Search for the cell housing the specified text and yield its [X, Y] center coordinate. 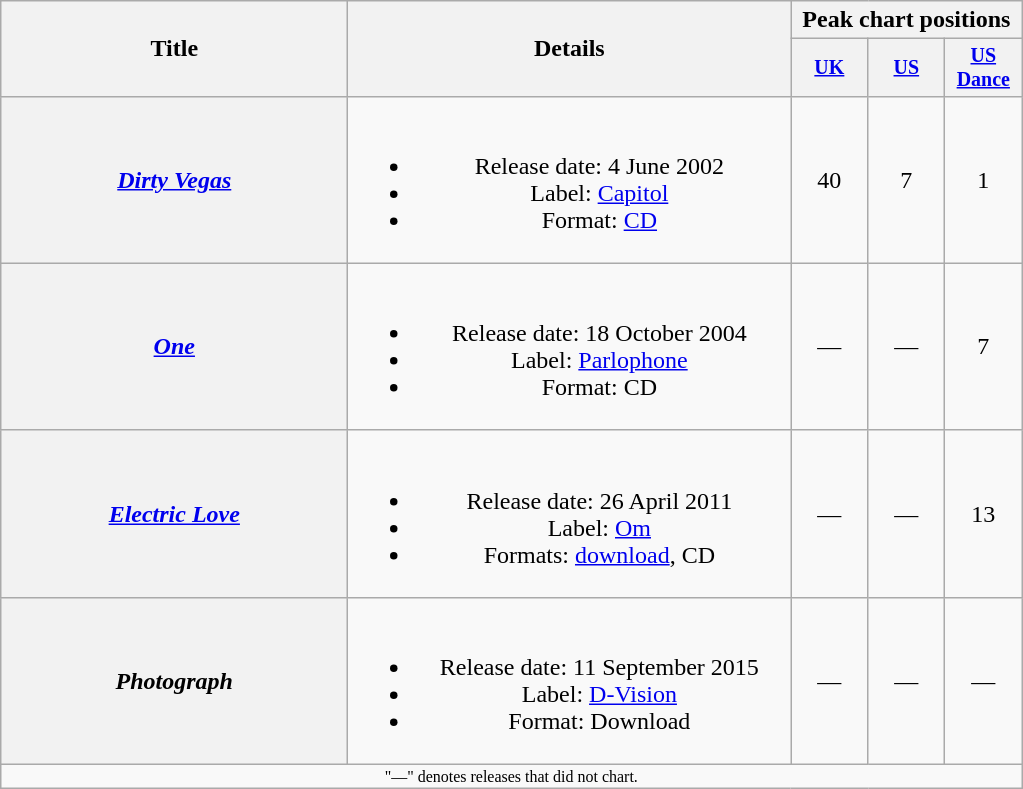
Release date: 26 April 2011Label: OmFormats: download, CD [570, 514]
Title [174, 49]
40 [830, 180]
"—" denotes releases that did not chart. [512, 777]
Photograph [174, 680]
13 [984, 514]
Release date: 4 June 2002Label: CapitolFormat: CD [570, 180]
Details [570, 49]
US [906, 68]
One [174, 346]
1 [984, 180]
Release date: 18 October 2004Label: ParlophoneFormat: CD [570, 346]
Peak chart positions [906, 20]
Electric Love [174, 514]
USDance [984, 68]
Dirty Vegas [174, 180]
Release date: 11 September 2015Label: D-VisionFormat: Download [570, 680]
UK [830, 68]
